Determine the [x, y] coordinate at the center of the cell enclosing the given text.  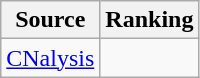
Ranking [150, 20]
CNalysis [50, 58]
Source [50, 20]
